Extract the [X, Y] coordinate from the center of the cell holding the provided text.  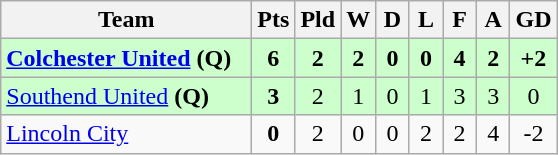
Pld [318, 20]
A [493, 20]
6 [274, 58]
-2 [534, 134]
L [426, 20]
Pts [274, 20]
Team [126, 20]
Lincoln City [126, 134]
GD [534, 20]
Colchester United (Q) [126, 58]
D [393, 20]
F [460, 20]
W [358, 20]
Southend United (Q) [126, 96]
+2 [534, 58]
